Search for the cell housing the specified text and yield its [X, Y] center coordinate. 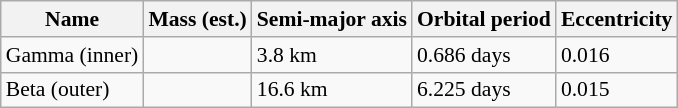
Mass (est.) [197, 19]
0.686 days [484, 55]
3.8 km [332, 55]
Gamma (inner) [72, 55]
0.015 [617, 90]
Beta (outer) [72, 90]
16.6 km [332, 90]
Eccentricity [617, 19]
Name [72, 19]
Orbital period [484, 19]
6.225 days [484, 90]
0.016 [617, 55]
Semi-major axis [332, 19]
